Extract the [X, Y] coordinate from the center of the cell holding the provided text.  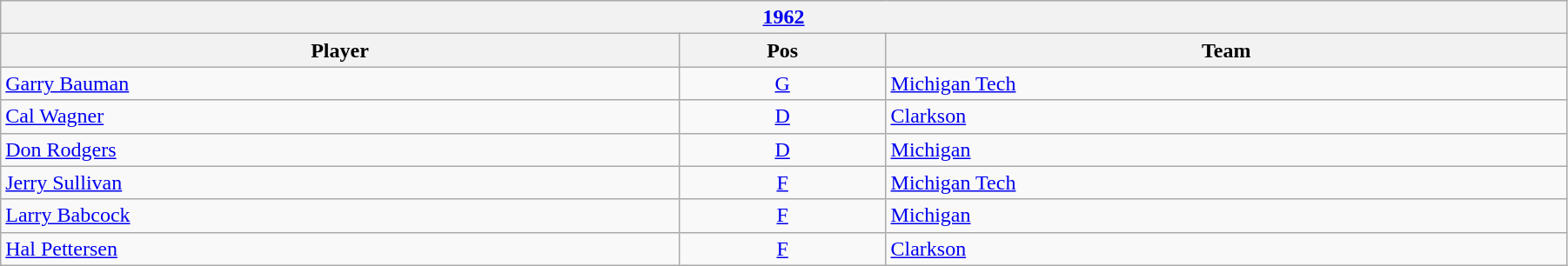
Larry Babcock [340, 216]
Cal Wagner [340, 116]
Don Rodgers [340, 150]
Team [1226, 50]
Jerry Sullivan [340, 183]
Pos [782, 50]
Hal Pettersen [340, 249]
Player [340, 50]
Garry Bauman [340, 83]
G [782, 83]
1962 [784, 17]
